Return (x, y) of the center of cell containing provided text 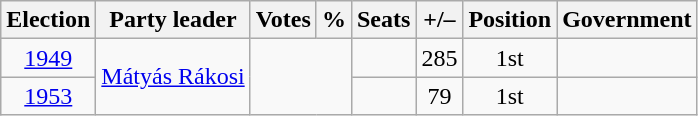
Government (627, 20)
1949 (48, 58)
% (334, 20)
Mátyás Rákosi (173, 77)
Position (510, 20)
285 (440, 58)
1953 (48, 96)
Votes (283, 20)
Seats (383, 20)
Election (48, 20)
79 (440, 96)
Party leader (173, 20)
+/– (440, 20)
